Extract the (X, Y) coordinate from the center of the cell holding the provided text.  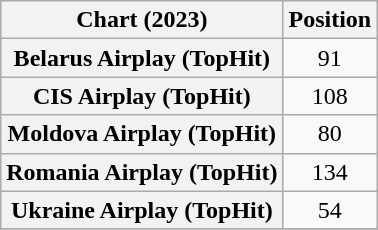
Romania Airplay (TopHit) (142, 172)
54 (330, 210)
80 (330, 134)
Belarus Airplay (TopHit) (142, 58)
Ukraine Airplay (TopHit) (142, 210)
CIS Airplay (TopHit) (142, 96)
134 (330, 172)
Position (330, 20)
91 (330, 58)
Chart (2023) (142, 20)
Moldova Airplay (TopHit) (142, 134)
108 (330, 96)
